Identify which cell holds the provided text, then report its (X, Y) central coordinate. 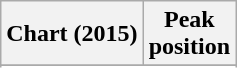
Peakposition (189, 34)
Chart (2015) (72, 34)
